From the cell containing the given text, extract its center point as [X, Y] coordinate. 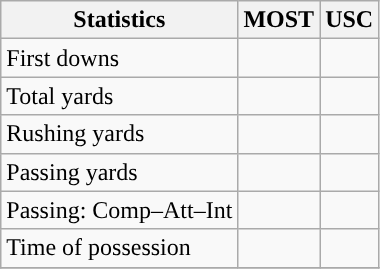
Statistics [120, 20]
Passing: Comp–Att–Int [120, 210]
Rushing yards [120, 134]
Time of possession [120, 248]
Passing yards [120, 172]
USC [350, 20]
First downs [120, 58]
MOST [279, 20]
Total yards [120, 96]
